Return [x, y] of the center of cell containing provided text 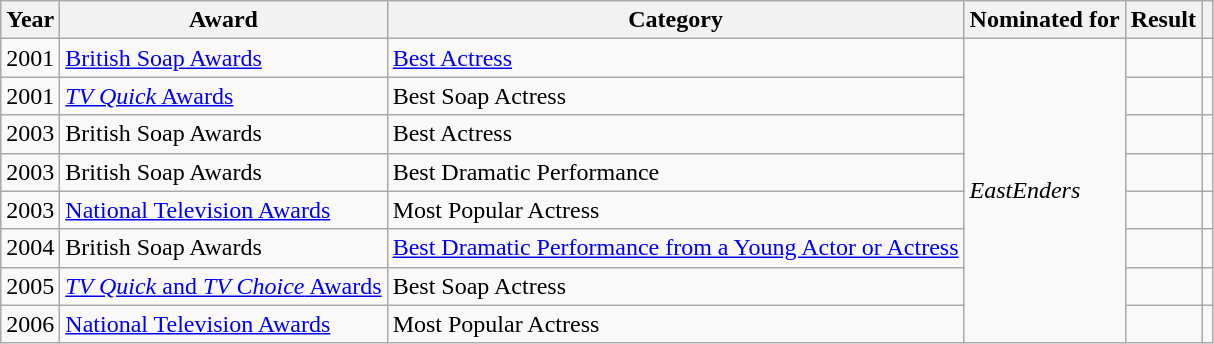
Category [676, 20]
2005 [30, 286]
EastEnders [1044, 191]
TV Quick Awards [224, 96]
2006 [30, 324]
Nominated for [1044, 20]
Year [30, 20]
Best Dramatic Performance from a Young Actor or Actress [676, 248]
Award [224, 20]
Result [1163, 20]
TV Quick and TV Choice Awards [224, 286]
Best Dramatic Performance [676, 172]
2004 [30, 248]
